Return the (x, y) coordinate for the center point of the cell that contains the specified text.  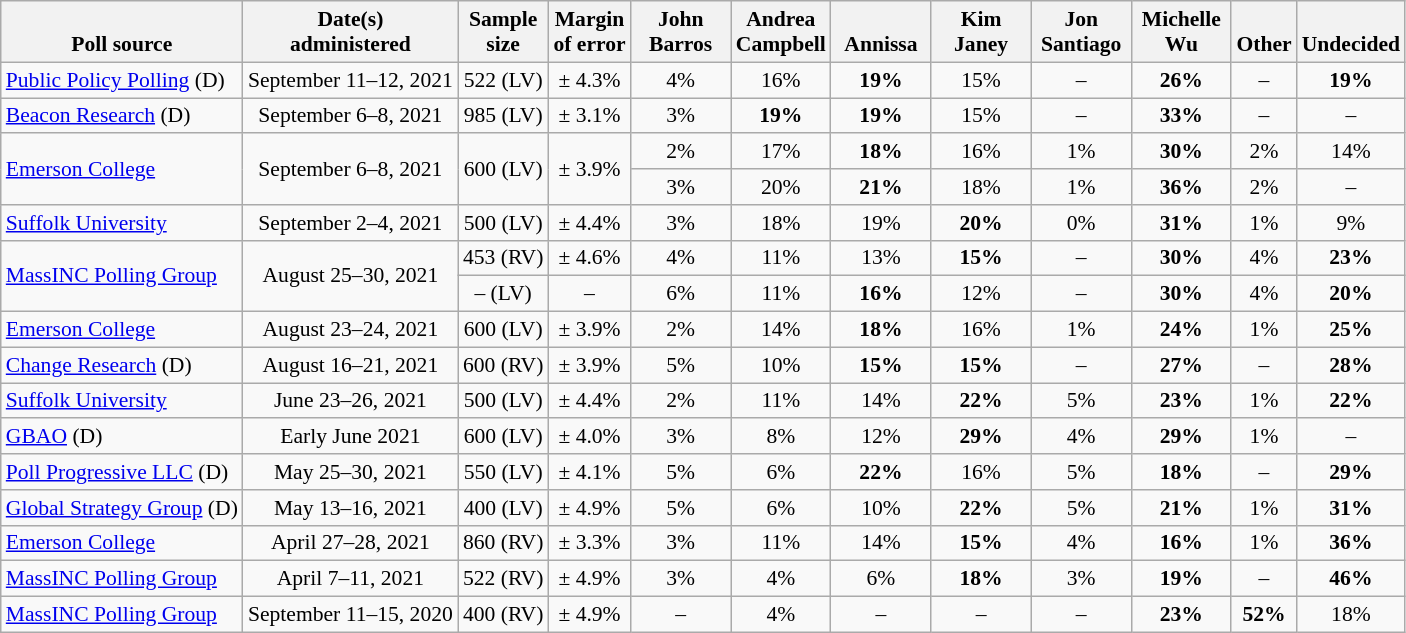
985 (LV) (504, 116)
± 4.0% (589, 437)
Change Research (D) (122, 365)
JonSantiago (1081, 32)
400 (RV) (504, 615)
8% (781, 437)
KimJaney (981, 32)
Samplesize (504, 32)
Undecided (1351, 32)
0% (1081, 223)
GBAO (D) (122, 437)
Date(s)administered (350, 32)
June 23–26, 2021 (350, 401)
August 16–21, 2021 (350, 365)
Public Policy Polling (D) (122, 80)
± 3.3% (589, 543)
13% (881, 258)
453 (RV) (504, 258)
Global Strategy Group (D) (122, 508)
Annissa (881, 32)
522 (LV) (504, 80)
MichelleWu (1181, 32)
Other (1264, 32)
AndreaCampbell (781, 32)
Early June 2021 (350, 437)
August 25–30, 2021 (350, 276)
May 13–16, 2021 (350, 508)
– (LV) (504, 294)
September 2–4, 2021 (350, 223)
± 4.1% (589, 472)
17% (781, 152)
September 11–15, 2020 (350, 615)
April 7–11, 2021 (350, 579)
± 4.6% (589, 258)
25% (1351, 330)
33% (1181, 116)
Beacon Research (D) (122, 116)
± 3.1% (589, 116)
400 (LV) (504, 508)
± 4.3% (589, 80)
Marginof error (589, 32)
April 27–28, 2021 (350, 543)
46% (1351, 579)
24% (1181, 330)
26% (1181, 80)
Poll source (122, 32)
52% (1264, 615)
550 (LV) (504, 472)
860 (RV) (504, 543)
522 (RV) (504, 579)
600 (RV) (504, 365)
May 25–30, 2021 (350, 472)
28% (1351, 365)
JohnBarros (681, 32)
September 11–12, 2021 (350, 80)
Poll Progressive LLC (D) (122, 472)
August 23–24, 2021 (350, 330)
9% (1351, 223)
27% (1181, 365)
